Pinpoint the cell where the given text exists, returning its (X, Y) midpoint coordinate. 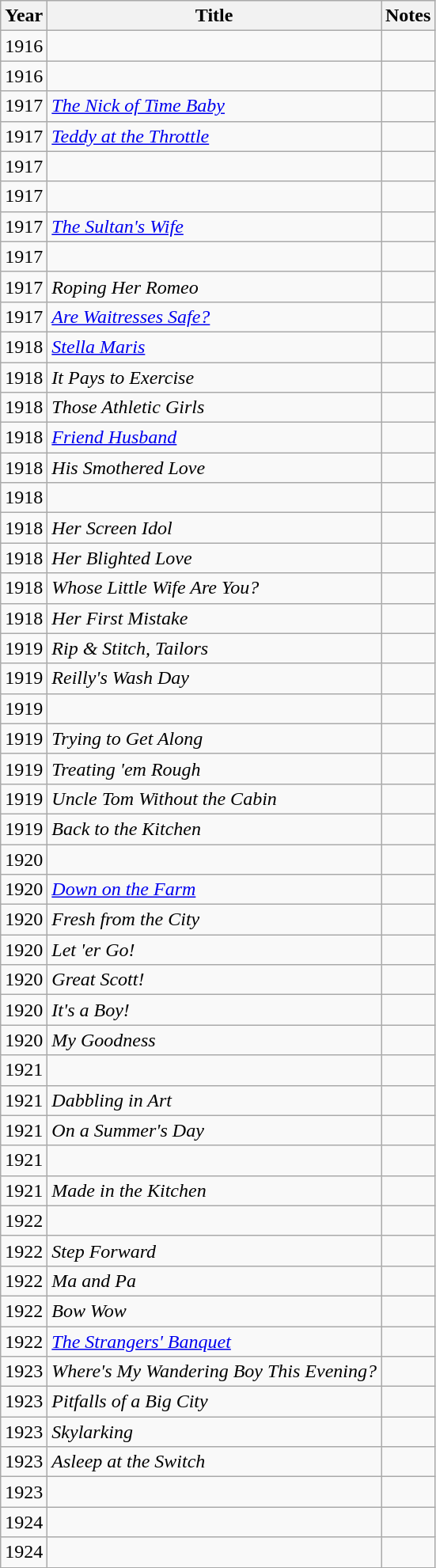
Uncle Tom Without the Cabin (214, 799)
Those Athletic Girls (214, 408)
My Goodness (214, 1040)
Step Forward (214, 1251)
Ma and Pa (214, 1281)
Skylarking (214, 1432)
Where's My Wandering Boy This Evening? (214, 1372)
Are Waitresses Safe? (214, 317)
Whose Little Wife Are You? (214, 588)
Down on the Farm (214, 890)
Back to the Kitchen (214, 829)
Asleep at the Switch (214, 1462)
Fresh from the City (214, 920)
The Nick of Time Baby (214, 106)
The Strangers' Banquet (214, 1342)
Title (214, 16)
Treating 'em Rough (214, 769)
Stella Maris (214, 347)
Her Blighted Love (214, 558)
Great Scott! (214, 980)
Her First Mistake (214, 618)
Let 'er Go! (214, 950)
His Smothered Love (214, 468)
The Sultan's Wife (214, 226)
It's a Boy! (214, 1010)
Her Screen Idol (214, 528)
Made in the Kitchen (214, 1190)
Teddy at the Throttle (214, 136)
Roping Her Romeo (214, 287)
Reilly's Wash Day (214, 678)
Pitfalls of a Big City (214, 1402)
Year (24, 16)
Rip & Stitch, Tailors (214, 648)
Notes (408, 16)
Dabbling in Art (214, 1100)
On a Summer's Day (214, 1130)
Bow Wow (214, 1311)
Trying to Get Along (214, 738)
It Pays to Exercise (214, 378)
Friend Husband (214, 438)
